For the text-containing cell, return its midpoint in [X, Y] coordinate format. 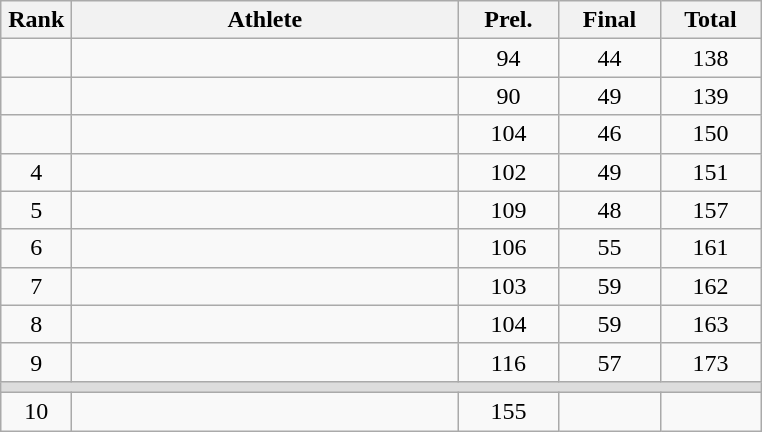
90 [508, 96]
138 [710, 58]
116 [508, 362]
48 [610, 210]
10 [36, 411]
163 [710, 324]
157 [710, 210]
94 [508, 58]
5 [36, 210]
102 [508, 172]
151 [710, 172]
6 [36, 248]
46 [610, 134]
7 [36, 286]
161 [710, 248]
106 [508, 248]
Prel. [508, 20]
173 [710, 362]
9 [36, 362]
57 [610, 362]
44 [610, 58]
8 [36, 324]
Rank [36, 20]
Athlete [265, 20]
109 [508, 210]
55 [610, 248]
4 [36, 172]
155 [508, 411]
139 [710, 96]
150 [710, 134]
Total [710, 20]
162 [710, 286]
103 [508, 286]
Final [610, 20]
